Return the [X, Y] coordinate for the center point of the cell that contains the specified text.  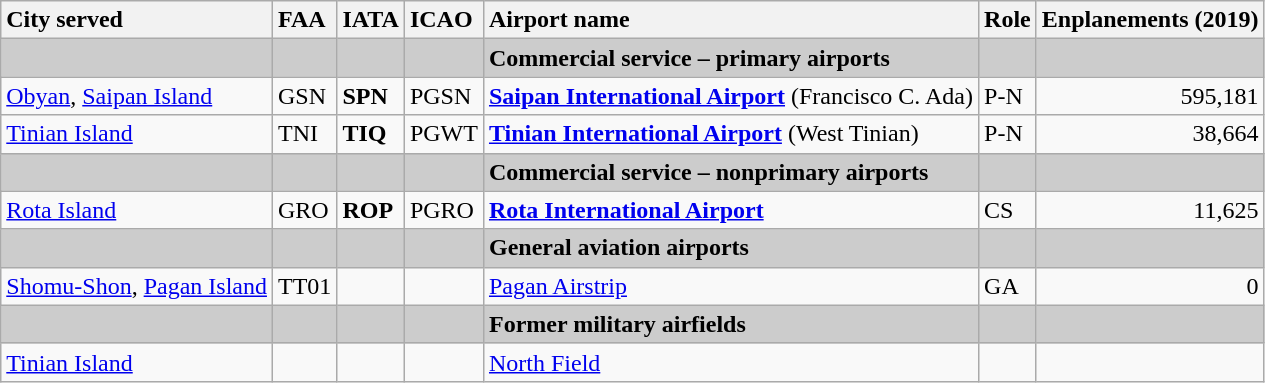
Pagan Airstrip [730, 286]
ROP [371, 210]
PGSN [444, 96]
Enplanements (2019) [1150, 20]
38,664 [1150, 134]
Tinian International Airport (West Tinian) [730, 134]
TT01 [304, 286]
GSN [304, 96]
Role [1008, 20]
TIQ [371, 134]
Obyan, Saipan Island [137, 96]
Commercial service – nonprimary airports [730, 172]
PGRO [444, 210]
Rota International Airport [730, 210]
0 [1150, 286]
City served [137, 20]
Airport name [730, 20]
PGWT [444, 134]
IATA [371, 20]
CS [1008, 210]
North Field [730, 362]
Shomu-Shon, Pagan Island [137, 286]
GA [1008, 286]
FAA [304, 20]
Rota Island [137, 210]
11,625 [1150, 210]
Commercial service – primary airports [730, 58]
SPN [371, 96]
595,181 [1150, 96]
Saipan International Airport (Francisco C. Ada) [730, 96]
ICAO [444, 20]
Former military airfields [730, 324]
GRO [304, 210]
General aviation airports [730, 248]
TNI [304, 134]
